For the text-containing cell, return its midpoint in (x, y) coordinate format. 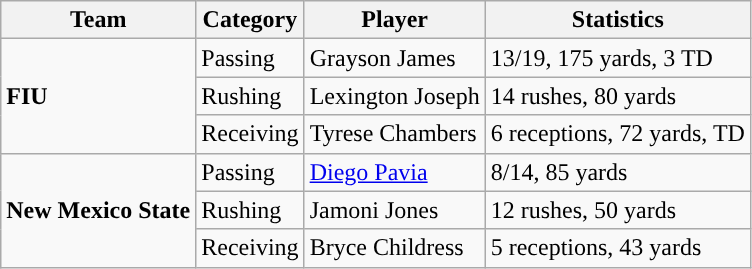
13/19, 175 yards, 3 TD (618, 58)
Jamoni Jones (394, 210)
6 receptions, 72 yards, TD (618, 134)
Diego Pavia (394, 172)
FIU (98, 96)
Category (250, 20)
Statistics (618, 20)
New Mexico State (98, 210)
12 rushes, 50 yards (618, 210)
Lexington Joseph (394, 96)
Team (98, 20)
14 rushes, 80 yards (618, 96)
Tyrese Chambers (394, 134)
8/14, 85 yards (618, 172)
Player (394, 20)
Grayson James (394, 58)
Bryce Childress (394, 248)
5 receptions, 43 yards (618, 248)
